Output the [X, Y] coordinate of the center of the cell containing the given text.  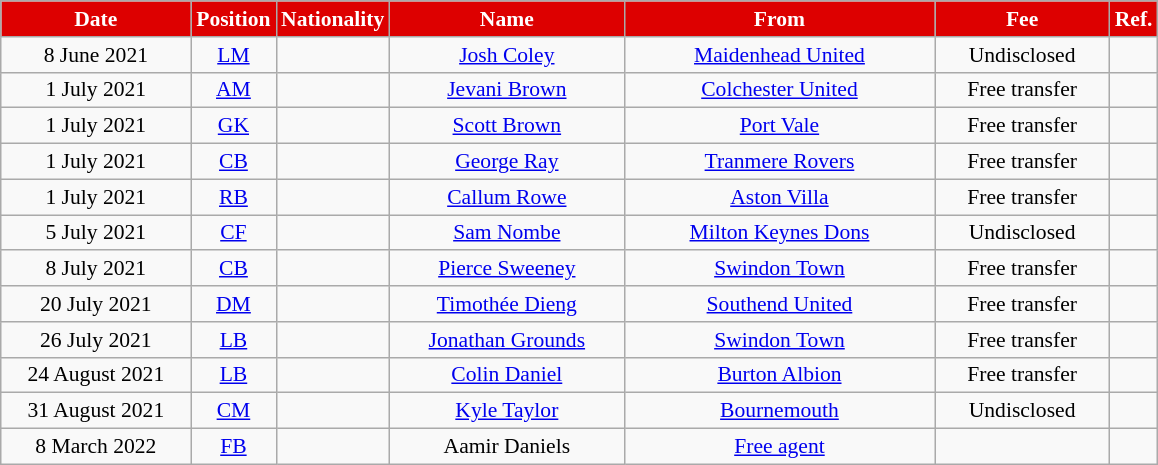
Jevani Brown [506, 90]
Port Vale [779, 126]
8 July 2021 [96, 269]
Josh Coley [506, 55]
DM [234, 304]
Southend United [779, 304]
5 July 2021 [96, 233]
8 March 2022 [96, 447]
Maidenhead United [779, 55]
From [779, 19]
Tranmere Rovers [779, 162]
Date [96, 19]
Aston Villa [779, 197]
Fee [1022, 19]
Colin Daniel [506, 375]
Kyle Taylor [506, 411]
LM [234, 55]
FB [234, 447]
Timothée Dieng [506, 304]
26 July 2021 [96, 340]
Callum Rowe [506, 197]
CF [234, 233]
Free agent [779, 447]
Sam Nombe [506, 233]
20 July 2021 [96, 304]
AM [234, 90]
Bournemouth [779, 411]
GK [234, 126]
Aamir Daniels [506, 447]
8 June 2021 [96, 55]
Nationality [332, 19]
Name [506, 19]
Jonathan Grounds [506, 340]
Colchester United [779, 90]
Scott Brown [506, 126]
George Ray [506, 162]
Burton Albion [779, 375]
CM [234, 411]
Milton Keynes Dons [779, 233]
Position [234, 19]
RB [234, 197]
Ref. [1134, 19]
31 August 2021 [96, 411]
24 August 2021 [96, 375]
Pierce Sweeney [506, 269]
